Identify which cell holds the provided text, then report its (X, Y) central coordinate. 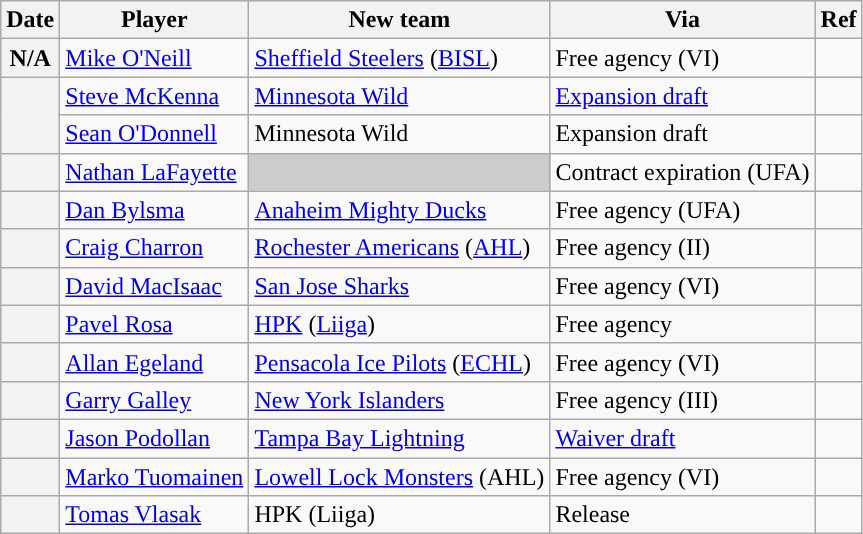
Release (682, 515)
Player (154, 20)
N/A (30, 58)
Marko Tuomainen (154, 477)
San Jose Sharks (400, 286)
Ref (838, 20)
Pavel Rosa (154, 324)
New York Islanders (400, 400)
Sean O'Donnell (154, 134)
Free agency (III) (682, 400)
Lowell Lock Monsters (AHL) (400, 477)
Anaheim Mighty Ducks (400, 210)
Steve McKenna (154, 96)
Tomas Vlasak (154, 515)
Via (682, 20)
Free agency (II) (682, 248)
Rochester Americans (AHL) (400, 248)
Contract expiration (UFA) (682, 172)
Craig Charron (154, 248)
Dan Bylsma (154, 210)
Jason Podollan (154, 438)
Pensacola Ice Pilots (ECHL) (400, 362)
Date (30, 20)
David MacIsaac (154, 286)
Sheffield Steelers (BISL) (400, 58)
Tampa Bay Lightning (400, 438)
Garry Galley (154, 400)
Waiver draft (682, 438)
New team (400, 20)
Nathan LaFayette (154, 172)
Free agency (UFA) (682, 210)
Free agency (682, 324)
Allan Egeland (154, 362)
Mike O'Neill (154, 58)
